Return the [X, Y] coordinate for the center point of the cell that contains the specified text.  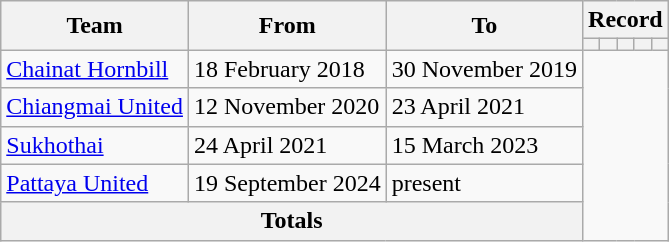
12 November 2020 [287, 107]
To [484, 26]
From [287, 26]
24 April 2021 [287, 145]
Chainat Hornbill [95, 69]
30 November 2019 [484, 69]
18 February 2018 [287, 69]
Team [95, 26]
Pattaya United [95, 183]
23 April 2021 [484, 107]
Chiangmai United [95, 107]
Totals [292, 221]
15 March 2023 [484, 145]
present [484, 183]
Sukhothai [95, 145]
Record [626, 20]
19 September 2024 [287, 183]
